From the cell containing the given text, extract its center point as [X, Y] coordinate. 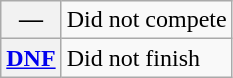
— [31, 20]
Did not compete [146, 20]
DNF [31, 58]
Did not finish [146, 58]
